Identify which cell holds the provided text, then report its [X, Y] central coordinate. 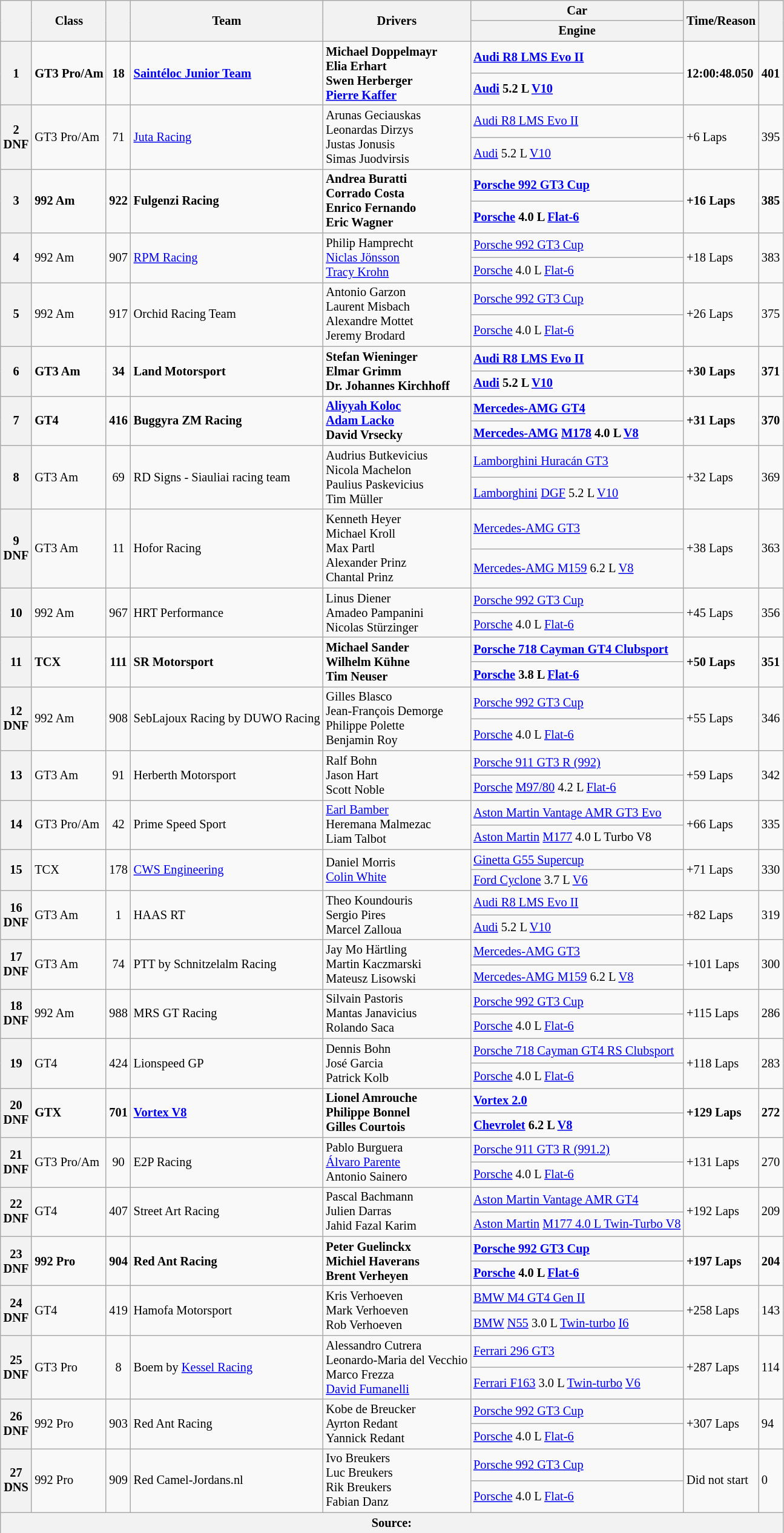
Porsche 3.8 L Flat-6 [577, 674]
16DNF [16, 915]
Aston Martin Vantage AMR GT3 Evo [577, 813]
909 [118, 1480]
369 [771, 477]
14 [16, 825]
Michael Doppelmayr Elia Erhart Swen Herberger Pierre Kaffer [397, 73]
Did not start [721, 1480]
Philip Hamprecht Niclas Jönsson Tracy Krohn [397, 258]
+26 Laps [721, 314]
Porsche 718 Cayman GT4 Clubsport [577, 649]
Ginetta G55 Supercup [577, 860]
346 [771, 719]
Lionel Amrouche Philippe Bonnel Gilles Courtois [397, 1113]
Pascal Bachmann Julien Darras Jahid Fazal Karim [397, 1212]
+59 Laps [721, 776]
Juta Racing [227, 137]
23DNF [16, 1261]
+16 Laps [721, 201]
94 [771, 1424]
71 [118, 137]
+118 Laps [721, 1063]
+287 Laps [721, 1367]
Hofor Racing [227, 549]
91 [118, 776]
286 [771, 1014]
917 [118, 314]
74 [118, 964]
272 [771, 1113]
18 [118, 73]
Hamofa Motorsport [227, 1310]
SR Motorsport [227, 662]
Car [577, 10]
Ralf Bohn Jason Hart Scott Noble [397, 776]
22DNF [16, 1212]
Kris Verhoeven Mark Verhoeven Rob Verhoeven [397, 1310]
Mercedes-AMG GT4 [577, 408]
27DNS [16, 1480]
270 [771, 1162]
Drivers [397, 21]
Porsche 718 Cayman GT4 RS Clubsport [577, 1051]
7 [16, 421]
Boem by Kessel Racing [227, 1367]
907 [118, 258]
+38 Laps [721, 549]
Porsche 911 GT3 R (991.2) [577, 1149]
HAAS RT [227, 915]
407 [118, 1212]
GTX [69, 1113]
BMW M4 GT4 Gen II [577, 1298]
Street Art Racing [227, 1212]
Linus Diener Amadeo Pampanini Nicolas Stürzinger [397, 613]
Earl Bamber Heremana Malmezac Liam Talbot [397, 825]
Ford Cyclone 3.7 L V6 [577, 880]
300 [771, 964]
209 [771, 1212]
HRT Performance [227, 613]
42 [118, 825]
Chevrolet 6.2 L V8 [577, 1125]
922 [118, 201]
111 [118, 662]
370 [771, 421]
701 [118, 1113]
Kenneth Heyer Michael Kroll Max Partl Alexander Prinz Chantal Prinz [397, 549]
Class [69, 21]
10 [16, 613]
Ferrari 296 GT3 [577, 1351]
E2P Racing [227, 1162]
0 [771, 1480]
CWS Engineering [227, 869]
178 [118, 869]
GT3 Pro [69, 1367]
283 [771, 1063]
+197 Laps [721, 1261]
13 [16, 776]
Team [227, 21]
Prime Speed Sport [227, 825]
4 [16, 258]
6 [16, 371]
+18 Laps [721, 258]
+101 Laps [721, 964]
SebLajoux Racing by DUWO Racing [227, 719]
363 [771, 549]
Gilles Blasco Jean-François Demorge Philippe Polette Benjamin Roy [397, 719]
395 [771, 137]
+31 Laps [721, 421]
Michael Sander Wilhelm Kühne Tim Neuser [397, 662]
Porsche M97/80 4.2 L Flat-6 [577, 787]
Jay Mo Härtling Martin Kaczmarski Mateusz Lisowski [397, 964]
+115 Laps [721, 1014]
Red Camel-Jordans.nl [227, 1480]
Buggyra ZM Racing [227, 421]
12DNF [16, 719]
335 [771, 825]
908 [118, 719]
Dennis Bohn José Garcia Patrick Kolb [397, 1063]
+258 Laps [721, 1310]
385 [771, 201]
904 [118, 1261]
34 [118, 371]
+129 Laps [721, 1113]
Silvain Pastoris Mantas Janavicius Rolando Saca [397, 1014]
319 [771, 915]
RD Signs - Siauliai racing team [227, 477]
Source: [392, 1523]
5 [16, 314]
Vortex 2.0 [577, 1101]
Ivo Breukers Luc Breukers Rik Breukers Fabian Danz [397, 1480]
Aston Martin M177 4.0 L Turbo V8 [577, 837]
+192 Laps [721, 1212]
Ferrari F163 3.0 L Twin-turbo V6 [577, 1383]
Engine [577, 31]
Time/Reason [721, 21]
Lionspeed GP [227, 1063]
Lamborghini Huracán GT3 [577, 461]
204 [771, 1261]
+6 Laps [721, 137]
90 [118, 1162]
330 [771, 869]
Kobe de Breucker Ayrton Redant Yannick Redant [397, 1424]
RPM Racing [227, 258]
Andrea Buratti Corrado Costa Enrico Fernando Eric Wagner [397, 201]
Pablo Burguera Álvaro Parente Antonio Sainero [397, 1162]
26DNF [16, 1424]
988 [118, 1014]
Lamborghini DGF 5.2 L V10 [577, 493]
Aliyyah Koloc Adam Lacko David Vrsecky [397, 421]
19 [16, 1063]
2DNF [16, 137]
419 [118, 1310]
342 [771, 776]
375 [771, 314]
Antonio Garzon Laurent Misbach Alexandre Mottet Jeremy Brodard [397, 314]
25DNF [16, 1367]
Porsche 911 GT3 R (992) [577, 763]
Arunas Geciauskas Leonardas Dirzys Justas Jonusis Simas Juodvirsis [397, 137]
17DNF [16, 964]
356 [771, 613]
+131 Laps [721, 1162]
12:00:48.050 [721, 73]
416 [118, 421]
967 [118, 613]
Stefan Wieninger Elmar Grimm Dr. Johannes Kirchhoff [397, 371]
+30 Laps [721, 371]
Alessandro Cutrera Leonardo-Maria del Vecchio Marco Frezza David Fumanelli [397, 1367]
371 [771, 371]
24DNF [16, 1310]
383 [771, 258]
Theo Koundouris Sergio Pires Marcel Zalloua [397, 915]
Vortex V8 [227, 1113]
Herberth Motorsport [227, 776]
+71 Laps [721, 869]
Aston Martin Vantage AMR GT4 [577, 1199]
+55 Laps [721, 719]
3 [16, 201]
MRS GT Racing [227, 1014]
+50 Laps [721, 662]
Daniel Morris Colin White [397, 869]
20DNF [16, 1113]
9DNF [16, 549]
114 [771, 1367]
69 [118, 477]
Fulgenzi Racing [227, 201]
PTT by Schnitzelalm Racing [227, 964]
BMW N55 3.0 L Twin-turbo I6 [577, 1322]
+66 Laps [721, 825]
Land Motorsport [227, 371]
Aston Martin M177 4.0 L Twin-Turbo V8 [577, 1224]
18DNF [16, 1014]
15 [16, 869]
351 [771, 662]
143 [771, 1310]
424 [118, 1063]
Audrius Butkevicius Nicola Machelon Paulius Paskevicius Tim Müller [397, 477]
+307 Laps [721, 1424]
+82 Laps [721, 915]
Peter Guelinckx Michiel Haverans Brent Verheyen [397, 1261]
401 [771, 73]
+45 Laps [721, 613]
903 [118, 1424]
Saintéloc Junior Team [227, 73]
+32 Laps [721, 477]
21DNF [16, 1162]
Mercedes-AMG M178 4.0 L V8 [577, 432]
Orchid Racing Team [227, 314]
